Locate the cell with the specified text and output its (X, Y) center coordinate. 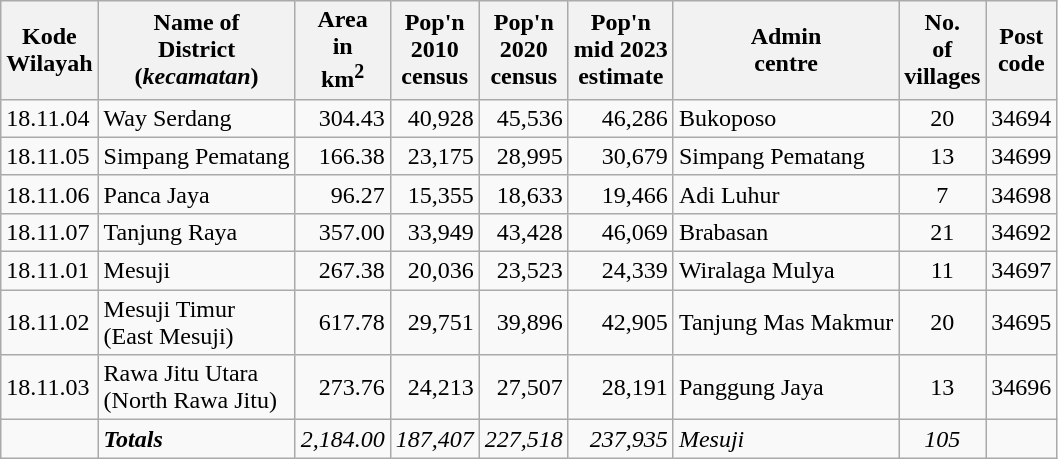
Way Serdang (196, 118)
39,896 (524, 322)
Pop'n 2020census (524, 50)
42,905 (620, 322)
Bukoposo (786, 118)
357.00 (342, 232)
46,069 (620, 232)
46,286 (620, 118)
Tanjung Raya (196, 232)
18.11.05 (50, 156)
11 (942, 271)
No.ofvillages (942, 50)
Kode Wilayah (50, 50)
34695 (1022, 322)
Postcode (1022, 50)
166.38 (342, 156)
105 (942, 439)
Admincentre (786, 50)
18,633 (524, 194)
24,213 (434, 388)
187,407 (434, 439)
7 (942, 194)
304.43 (342, 118)
20,036 (434, 271)
Brabasan (786, 232)
267.38 (342, 271)
45,536 (524, 118)
Pop'n mid 2023estimate (620, 50)
96.27 (342, 194)
34697 (1022, 271)
29,751 (434, 322)
27,507 (524, 388)
30,679 (620, 156)
Panggung Jaya (786, 388)
15,355 (434, 194)
34694 (1022, 118)
40,928 (434, 118)
28,191 (620, 388)
Tanjung Mas Makmur (786, 322)
19,466 (620, 194)
34692 (1022, 232)
21 (942, 232)
24,339 (620, 271)
23,175 (434, 156)
Rawa Jitu Utara (North Rawa Jitu) (196, 388)
Wiralaga Mulya (786, 271)
Pop'n 2010census (434, 50)
18.11.06 (50, 194)
33,949 (434, 232)
18.11.01 (50, 271)
Totals (196, 439)
18.11.02 (50, 322)
273.76 (342, 388)
2,184.00 (342, 439)
237,935 (620, 439)
227,518 (524, 439)
18.11.07 (50, 232)
Mesuji Timur (East Mesuji) (196, 322)
Adi Luhur (786, 194)
18.11.04 (50, 118)
Name ofDistrict(kecamatan) (196, 50)
34698 (1022, 194)
34699 (1022, 156)
43,428 (524, 232)
Panca Jaya (196, 194)
617.78 (342, 322)
18.11.03 (50, 388)
23,523 (524, 271)
28,995 (524, 156)
Areain km2 (342, 50)
34696 (1022, 388)
